Identify which cell holds the provided text, then report its (X, Y) central coordinate. 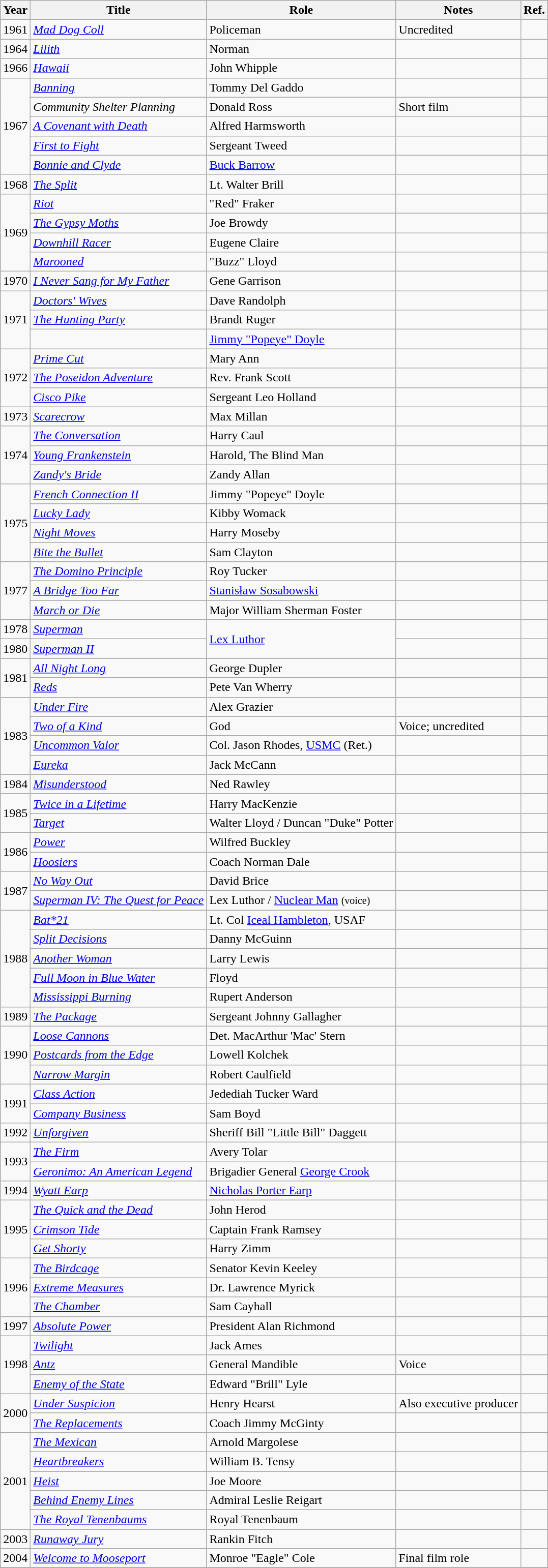
Company Business (119, 1113)
Mississippi Burning (119, 997)
Doctors' Wives (119, 300)
President Alan Richmond (301, 1326)
The Birdcage (119, 1268)
1985 (15, 813)
Lex Luthor (301, 639)
Gene Garrison (301, 281)
Eureka (119, 765)
Coach Norman Dale (301, 862)
Welcome to Mooseport (119, 1558)
2000 (15, 1413)
French Connection II (119, 494)
Geronimo: An American Legend (119, 1171)
"Buzz" Lloyd (301, 262)
Superman IV: The Quest for Peace (119, 900)
Joe Browdy (301, 223)
Banning (119, 87)
Community Shelter Planning (119, 107)
William B. Tensy (301, 1461)
Jedediah Tucker Ward (301, 1094)
The Domino Principle (119, 571)
Under Suspicion (119, 1403)
Sam Boyd (301, 1113)
Det. MacArthur 'Mac' Stern (301, 1036)
The Hunting Party (119, 320)
Night Moves (119, 532)
Misunderstood (119, 784)
1980 (15, 649)
Buck Barrow (301, 165)
Brandt Ruger (301, 320)
Rupert Anderson (301, 997)
Bonnie and Clyde (119, 165)
Alex Grazier (301, 707)
Floyd (301, 978)
Superman II (119, 649)
John Whipple (301, 68)
Harry Moseby (301, 532)
1986 (15, 852)
Uncommon Valor (119, 745)
1998 (15, 1365)
Narrow Margin (119, 1074)
Sergeant Tweed (301, 145)
Hoosiers (119, 862)
1978 (15, 629)
"Red" Fraker (301, 203)
Harry MacKenzie (301, 803)
Target (119, 823)
No Way Out (119, 881)
The Poseidon Adventure (119, 378)
Max Millan (301, 416)
General Mandible (301, 1365)
Ref. (534, 10)
Monroe "Eagle" Cole (301, 1558)
Admiral Leslie Reigart (301, 1500)
Full Moon in Blue Water (119, 978)
The Firm (119, 1152)
Mary Ann (301, 358)
Lowell Kolchek (301, 1055)
March or Die (119, 610)
Two of a Kind (119, 726)
Power (119, 842)
Lex Luthor / Nuclear Man (voice) (301, 900)
Reds (119, 687)
All Night Long (119, 668)
Avery Tolar (301, 1152)
Lt. Col Iceal Hambleton, USAF (301, 920)
Arnold Margolese (301, 1442)
1961 (15, 29)
Policeman (301, 29)
Harry Caul (301, 436)
Enemy of the State (119, 1384)
Another Woman (119, 958)
2004 (15, 1558)
Eugene Claire (301, 243)
Harry Zimm (301, 1249)
Riot (119, 203)
Runaway Jury (119, 1539)
Voice; uncredited (458, 726)
1991 (15, 1103)
Dr. Lawrence Myrick (301, 1287)
Ned Rawley (301, 784)
Hawaii (119, 68)
1990 (15, 1055)
Brigadier General George Crook (301, 1171)
2003 (15, 1539)
1989 (15, 1016)
Split Decisions (119, 939)
Behind Enemy Lines (119, 1500)
1983 (15, 736)
The Royal Tenenbaums (119, 1520)
1969 (15, 232)
1968 (15, 184)
Edward "Brill" Lyle (301, 1384)
Voice (458, 1365)
Henry Hearst (301, 1403)
Kibby Womack (301, 513)
1997 (15, 1326)
Dave Randolph (301, 300)
1988 (15, 958)
The Package (119, 1016)
Loose Cannons (119, 1036)
Col. Jason Rhodes, USMC (Ret.) (301, 745)
Sergeant Johnny Gallagher (301, 1016)
George Dupler (301, 668)
1964 (15, 49)
Coach Jimmy McGinty (301, 1423)
Scarecrow (119, 416)
Role (301, 10)
Rev. Frank Scott (301, 378)
Zandy's Bride (119, 474)
Title (119, 10)
Larry Lewis (301, 958)
Stanisław Sosabowski (301, 591)
1970 (15, 281)
Prime Cut (119, 358)
Heartbreakers (119, 1461)
Alfred Harmsworth (301, 126)
Donald Ross (301, 107)
1977 (15, 591)
Robert Caulfield (301, 1074)
1972 (15, 378)
Final film role (458, 1558)
Bite the Bullet (119, 552)
1971 (15, 320)
Mad Dog Coll (119, 29)
David Brice (301, 881)
Under Fire (119, 707)
Sheriff Bill "Little Bill" Daggett (301, 1132)
Nicholas Porter Earp (301, 1191)
Superman (119, 629)
The Gypsy Moths (119, 223)
Harold, The Blind Man (301, 455)
1974 (15, 455)
The Chamber (119, 1307)
Lt. Walter Brill (301, 184)
1967 (15, 126)
The Quick and the Dead (119, 1210)
Notes (458, 10)
Sam Clayton (301, 552)
Rankin Fitch (301, 1539)
Unforgiven (119, 1132)
1996 (15, 1287)
The Replacements (119, 1423)
1995 (15, 1229)
Wilfred Buckley (301, 842)
Jack McCann (301, 765)
First to Fight (119, 145)
Tommy Del Gaddo (301, 87)
Extreme Measures (119, 1287)
1992 (15, 1132)
1993 (15, 1161)
God (301, 726)
1984 (15, 784)
Major William Sherman Foster (301, 610)
2001 (15, 1481)
A Bridge Too Far (119, 591)
1987 (15, 891)
Captain Frank Ramsey (301, 1229)
Twilight (119, 1345)
Senator Kevin Keeley (301, 1268)
1981 (15, 678)
Young Frankenstein (119, 455)
Sergeant Leo Holland (301, 397)
Norman (301, 49)
Also executive producer (458, 1403)
Absolute Power (119, 1326)
I Never Sang for My Father (119, 281)
Cisco Pike (119, 397)
Heist (119, 1481)
Sam Cayhall (301, 1307)
Antz (119, 1365)
Zandy Allan (301, 474)
A Covenant with Death (119, 126)
Get Shorty (119, 1249)
The Split (119, 184)
Walter Lloyd / Duncan "Duke" Potter (301, 823)
Bat*21 (119, 920)
1975 (15, 523)
Downhill Racer (119, 243)
Royal Tenenbaum (301, 1520)
1966 (15, 68)
Joe Moore (301, 1481)
1973 (15, 416)
John Herod (301, 1210)
Short film (458, 107)
The Mexican (119, 1442)
Marooned (119, 262)
Lucky Lady (119, 513)
Danny McGuinn (301, 939)
Twice in a Lifetime (119, 803)
Wyatt Earp (119, 1191)
Lilith (119, 49)
Uncredited (458, 29)
Jack Ames (301, 1345)
Class Action (119, 1094)
Postcards from the Edge (119, 1055)
Pete Van Wherry (301, 687)
Roy Tucker (301, 571)
Crimson Tide (119, 1229)
1994 (15, 1191)
The Conversation (119, 436)
Year (15, 10)
